Locate the cell with the specified text and output its [x, y] center coordinate. 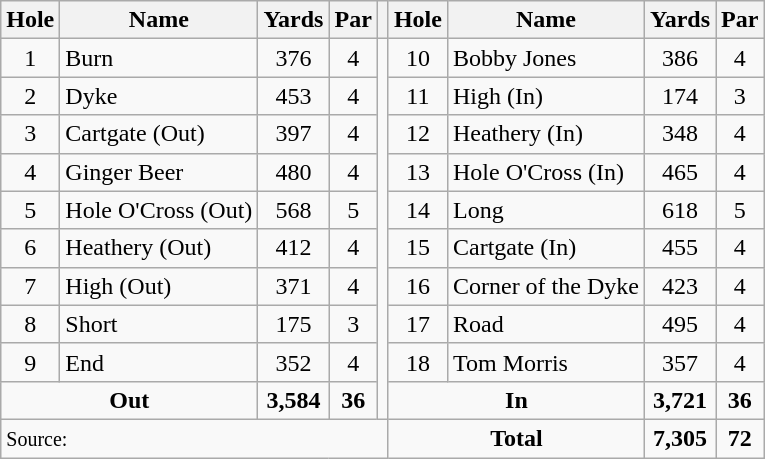
Bobby Jones [546, 58]
568 [294, 210]
455 [680, 248]
495 [680, 324]
7,305 [680, 438]
Burn [159, 58]
Dyke [159, 96]
1 [30, 58]
End [159, 362]
348 [680, 134]
72 [740, 438]
14 [418, 210]
12 [418, 134]
9 [30, 362]
Cartgate (In) [546, 248]
3,584 [294, 400]
11 [418, 96]
Long [546, 210]
Corner of the Dyke [546, 286]
In [516, 400]
412 [294, 248]
Out [130, 400]
10 [418, 58]
397 [294, 134]
175 [294, 324]
376 [294, 58]
453 [294, 96]
480 [294, 172]
17 [418, 324]
357 [680, 362]
18 [418, 362]
15 [418, 248]
6 [30, 248]
Heathery (Out) [159, 248]
High (In) [546, 96]
371 [294, 286]
174 [680, 96]
Cartgate (Out) [159, 134]
8 [30, 324]
386 [680, 58]
352 [294, 362]
16 [418, 286]
Hole O'Cross (Out) [159, 210]
13 [418, 172]
Source: [195, 438]
2 [30, 96]
Ginger Beer [159, 172]
Road [546, 324]
Short [159, 324]
7 [30, 286]
High (Out) [159, 286]
Tom Morris [546, 362]
3,721 [680, 400]
423 [680, 286]
Hole O'Cross (In) [546, 172]
465 [680, 172]
Total [516, 438]
Heathery (In) [546, 134]
618 [680, 210]
